Find where the given text appears and provide that cell's center as (X, Y) coordinate. 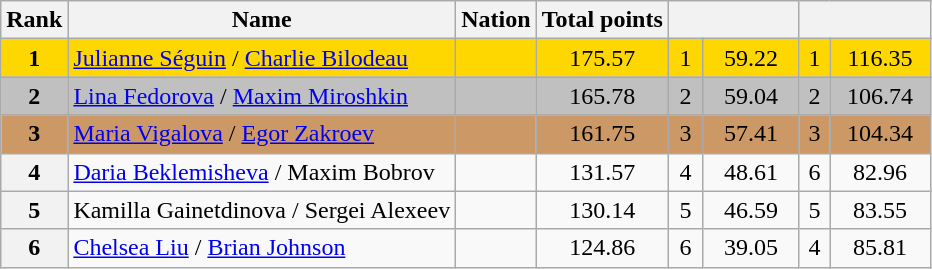
161.75 (602, 134)
130.14 (602, 210)
106.74 (880, 96)
83.55 (880, 210)
Daria Beklemisheva / Maxim Bobrov (262, 172)
Chelsea Liu / Brian Johnson (262, 248)
Lina Fedorova / Maxim Miroshkin (262, 96)
Total points (602, 20)
116.35 (880, 58)
39.05 (752, 248)
Julianne Séguin / Charlie Bilodeau (262, 58)
Kamilla Gainetdinova / Sergei Alexeev (262, 210)
Nation (496, 20)
48.61 (752, 172)
Rank (34, 20)
Name (262, 20)
Maria Vigalova / Egor Zakroev (262, 134)
104.34 (880, 134)
85.81 (880, 248)
82.96 (880, 172)
124.86 (602, 248)
59.22 (752, 58)
57.41 (752, 134)
175.57 (602, 58)
131.57 (602, 172)
59.04 (752, 96)
165.78 (602, 96)
46.59 (752, 210)
